Determine the [X, Y] coordinate at the center of the cell enclosing the given text.  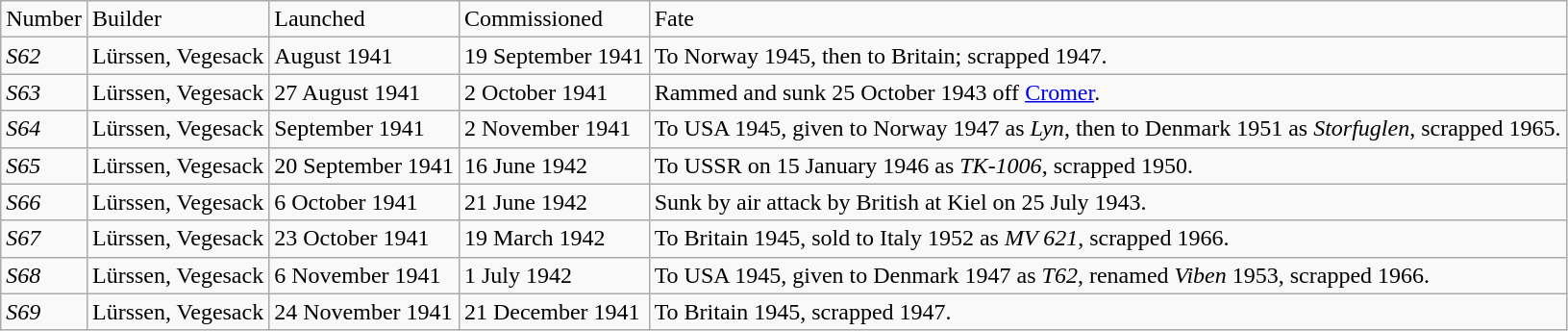
S63 [44, 92]
Number [44, 19]
To USA 1945, given to Denmark 1947 as T62, renamed Viben 1953, scrapped 1966. [1108, 275]
To Britain 1945, scrapped 1947. [1108, 312]
27 August 1941 [364, 92]
Builder [177, 19]
August 1941 [364, 56]
21 June 1942 [554, 202]
2 November 1941 [554, 129]
S68 [44, 275]
S67 [44, 239]
20 September 1941 [364, 165]
Rammed and sunk 25 October 1943 off Cromer. [1108, 92]
Launched [364, 19]
2 October 1941 [554, 92]
21 December 1941 [554, 312]
S64 [44, 129]
Sunk by air attack by British at Kiel on 25 July 1943. [1108, 202]
19 September 1941 [554, 56]
6 November 1941 [364, 275]
23 October 1941 [364, 239]
S69 [44, 312]
September 1941 [364, 129]
S66 [44, 202]
Commissioned [554, 19]
6 October 1941 [364, 202]
19 March 1942 [554, 239]
Fate [1108, 19]
To USSR on 15 January 1946 as TK-1006, scrapped 1950. [1108, 165]
S62 [44, 56]
1 July 1942 [554, 275]
16 June 1942 [554, 165]
S65 [44, 165]
To Britain 1945, sold to Italy 1952 as MV 621, scrapped 1966. [1108, 239]
To USA 1945, given to Norway 1947 as Lyn, then to Denmark 1951 as Storfuglen, scrapped 1965. [1108, 129]
24 November 1941 [364, 312]
To Norway 1945, then to Britain; scrapped 1947. [1108, 56]
